Extract the [x, y] coordinate from the center of the cell holding the provided text.  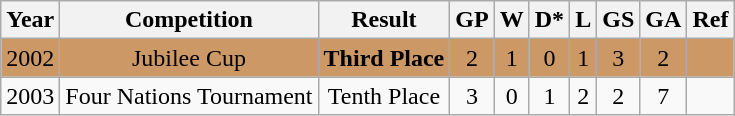
GP [472, 20]
Third Place [384, 58]
2003 [30, 96]
Competition [189, 20]
Jubilee Cup [189, 58]
Four Nations Tournament [189, 96]
L [584, 20]
GA [664, 20]
Result [384, 20]
Ref [710, 20]
Year [30, 20]
GS [618, 20]
W [512, 20]
D* [549, 20]
Tenth Place [384, 96]
2002 [30, 58]
7 [664, 96]
